Return the (X, Y) coordinate for the center point of the cell that contains the specified text.  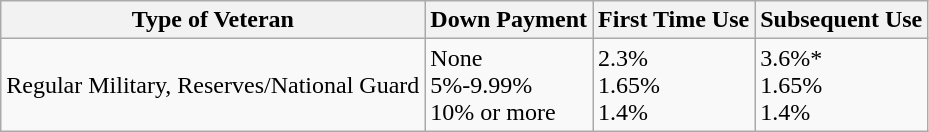
3.6%* 1.65% 1.4% (842, 85)
2.3% 1.65% 1.4% (674, 85)
Down Payment (509, 20)
None 5%-9.99%10% or more (509, 85)
Regular Military, Reserves/National Guard (213, 85)
First Time Use (674, 20)
Type of Veteran (213, 20)
Subsequent Use (842, 20)
